Return [x, y] of the center of cell containing provided text 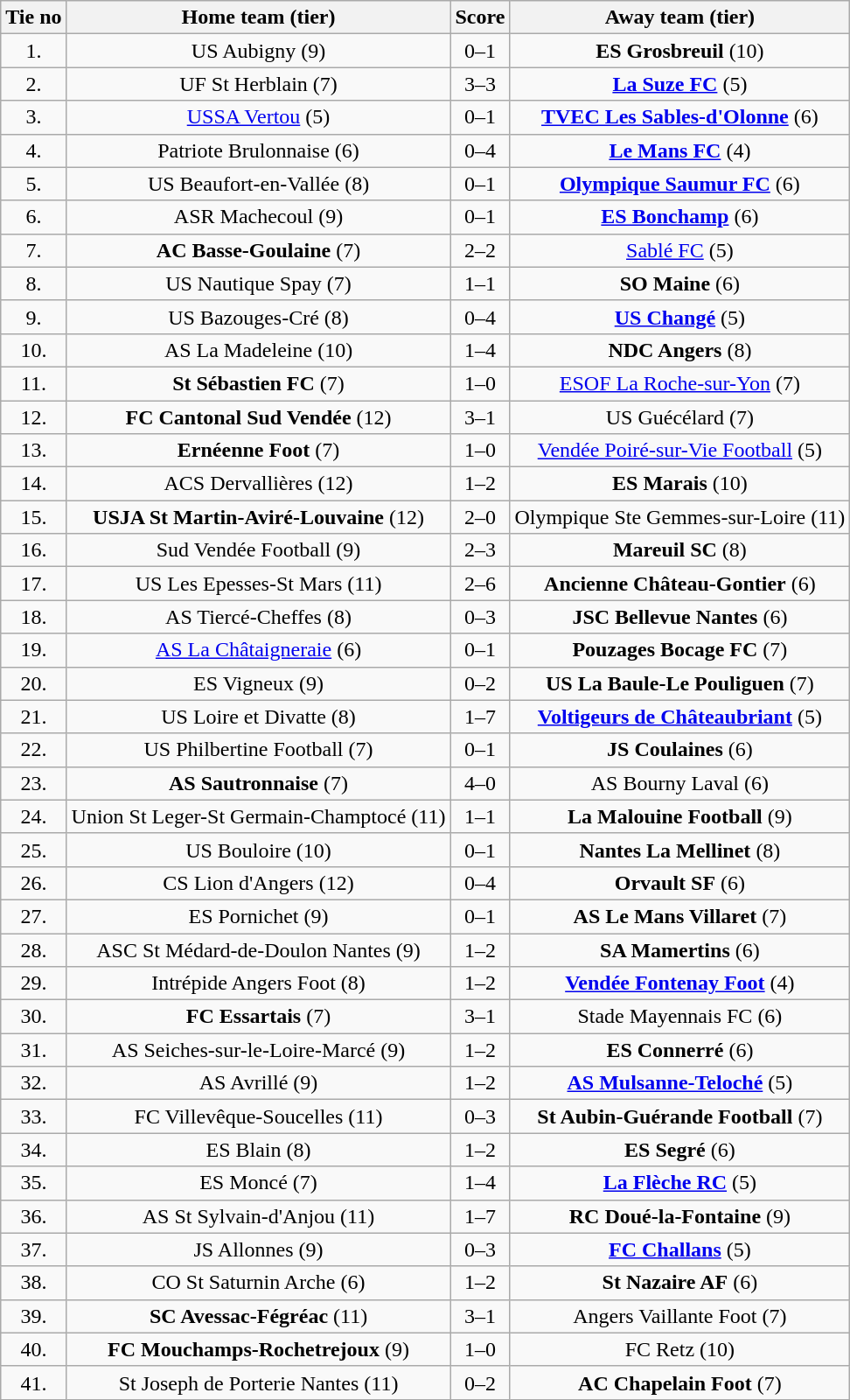
AS Sautronnaise (7) [259, 783]
ES Blain (8) [259, 1150]
RC Doué-la-Fontaine (9) [680, 1216]
AS La Madeleine (10) [259, 350]
32. [33, 1083]
FC Mouchamps-Rochetrejoux (9) [259, 1349]
TVEC Les Sables-d'Olonne (6) [680, 117]
ES Vigneux (9) [259, 683]
AS Tiercé-Cheffes (8) [259, 617]
2–2 [480, 250]
JS Allonnes (9) [259, 1249]
Olympique Saumur FC (6) [680, 184]
Stade Mayennais FC (6) [680, 1017]
ESOF La Roche-sur-Yon (7) [680, 383]
Sud Vendée Football (9) [259, 550]
ES Connerré (6) [680, 1050]
3–3 [480, 84]
Voltigeurs de Châteaubriant (5) [680, 717]
Mareuil SC (8) [680, 550]
Le Mans FC (4) [680, 150]
26. [33, 883]
SC Avessac-Fégréac (11) [259, 1316]
ASC St Médard-de-Doulon Nantes (9) [259, 949]
CS Lion d'Angers (12) [259, 883]
FC Villevêque-Soucelles (11) [259, 1116]
40. [33, 1349]
US Bazouges-Cré (8) [259, 317]
ES Bonchamp (6) [680, 217]
AS Bourny Laval (6) [680, 783]
St Aubin-Guérande Football (7) [680, 1116]
12. [33, 417]
La Flèche RC (5) [680, 1183]
23. [33, 783]
US Les Epesses-St Mars (11) [259, 584]
UF St Herblain (7) [259, 84]
SO Maine (6) [680, 283]
28. [33, 949]
Angers Vaillante Foot (7) [680, 1316]
St Nazaire AF (6) [680, 1283]
ES Segré (6) [680, 1150]
AS Mulsanne-Teloché (5) [680, 1083]
NDC Angers (8) [680, 350]
JSC Bellevue Nantes (6) [680, 617]
FC Essartais (7) [259, 1017]
Score [480, 17]
Home team (tier) [259, 17]
Olympique Ste Gemmes-sur-Loire (11) [680, 517]
AS Avrillé (9) [259, 1083]
18. [33, 617]
ES Pornichet (9) [259, 916]
Vendée Poiré-sur-Vie Football (5) [680, 451]
14. [33, 484]
CO St Saturnin Arche (6) [259, 1283]
US Guécélard (7) [680, 417]
6. [33, 217]
19. [33, 650]
21. [33, 717]
30. [33, 1017]
5. [33, 184]
JS Coulaines (6) [680, 750]
AS La Châtaigneraie (6) [259, 650]
11. [33, 383]
16. [33, 550]
33. [33, 1116]
St Sébastien FC (7) [259, 383]
27. [33, 916]
13. [33, 451]
35. [33, 1183]
15. [33, 517]
AS Le Mans Villaret (7) [680, 916]
Intrépide Angers Foot (8) [259, 983]
17. [33, 584]
AS Seiches-sur-le-Loire-Marcé (9) [259, 1050]
ES Moncé (7) [259, 1183]
39. [33, 1316]
USJA St Martin-Aviré-Louvaine (12) [259, 517]
37. [33, 1249]
Ernéenne Foot (7) [259, 451]
2–3 [480, 550]
2–0 [480, 517]
Orvault SF (6) [680, 883]
FC Challans (5) [680, 1249]
AS St Sylvain-d'Anjou (11) [259, 1216]
4–0 [480, 783]
Away team (tier) [680, 17]
2–6 [480, 584]
US Aubigny (9) [259, 51]
USSA Vertou (5) [259, 117]
7. [33, 250]
US La Baule-Le Pouliguen (7) [680, 683]
1. [33, 51]
ASR Machecoul (9) [259, 217]
8. [33, 283]
FC Retz (10) [680, 1349]
2. [33, 84]
AC Chapelain Foot (7) [680, 1382]
Vendée Fontenay Foot (4) [680, 983]
US Loire et Divatte (8) [259, 717]
ES Marais (10) [680, 484]
9. [33, 317]
22. [33, 750]
Sablé FC (5) [680, 250]
29. [33, 983]
Pouzages Bocage FC (7) [680, 650]
34. [33, 1150]
AC Basse-Goulaine (7) [259, 250]
US Changé (5) [680, 317]
US Beaufort-en-Vallée (8) [259, 184]
St Joseph de Porterie Nantes (11) [259, 1382]
36. [33, 1216]
Union St Leger-St Germain-Champtocé (11) [259, 816]
US Philbertine Football (7) [259, 750]
25. [33, 850]
ACS Dervallières (12) [259, 484]
US Nautique Spay (7) [259, 283]
24. [33, 816]
SA Mamertins (6) [680, 949]
20. [33, 683]
Patriote Brulonnaise (6) [259, 150]
Ancienne Château-Gontier (6) [680, 584]
38. [33, 1283]
4. [33, 150]
10. [33, 350]
La Suze FC (5) [680, 84]
FC Cantonal Sud Vendée (12) [259, 417]
41. [33, 1382]
3. [33, 117]
La Malouine Football (9) [680, 816]
ES Grosbreuil (10) [680, 51]
Nantes La Mellinet (8) [680, 850]
US Bouloire (10) [259, 850]
Tie no [33, 17]
31. [33, 1050]
